Find where the given text appears and provide that cell's center as (X, Y) coordinate. 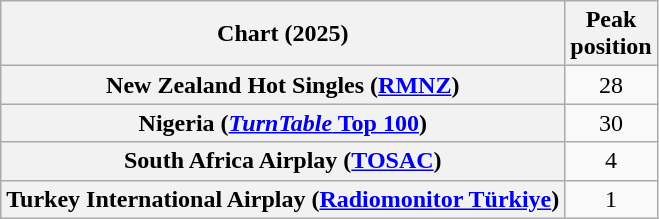
28 (611, 85)
New Zealand Hot Singles (RMNZ) (283, 85)
1 (611, 199)
Turkey International Airplay (Radiomonitor Türkiye) (283, 199)
30 (611, 123)
Chart (2025) (283, 34)
4 (611, 161)
Peakposition (611, 34)
Nigeria (TurnTable Top 100) (283, 123)
South Africa Airplay (TOSAC) (283, 161)
